Scan for the cell matching the given text and deliver its (x, y) coordinate at center. 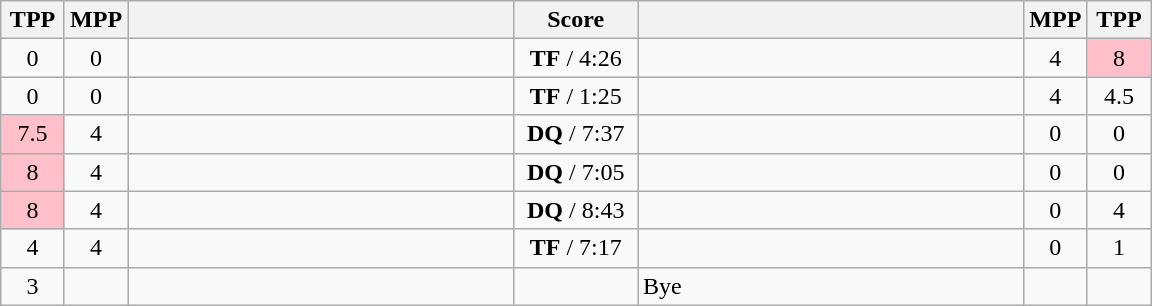
DQ / 7:05 (576, 172)
4.5 (1119, 96)
Score (576, 20)
DQ / 7:37 (576, 134)
1 (1119, 248)
TF / 1:25 (576, 96)
3 (33, 286)
Bye (831, 286)
7.5 (33, 134)
TF / 7:17 (576, 248)
TF / 4:26 (576, 58)
DQ / 8:43 (576, 210)
